Locate the cell with the specified text and output its (X, Y) center coordinate. 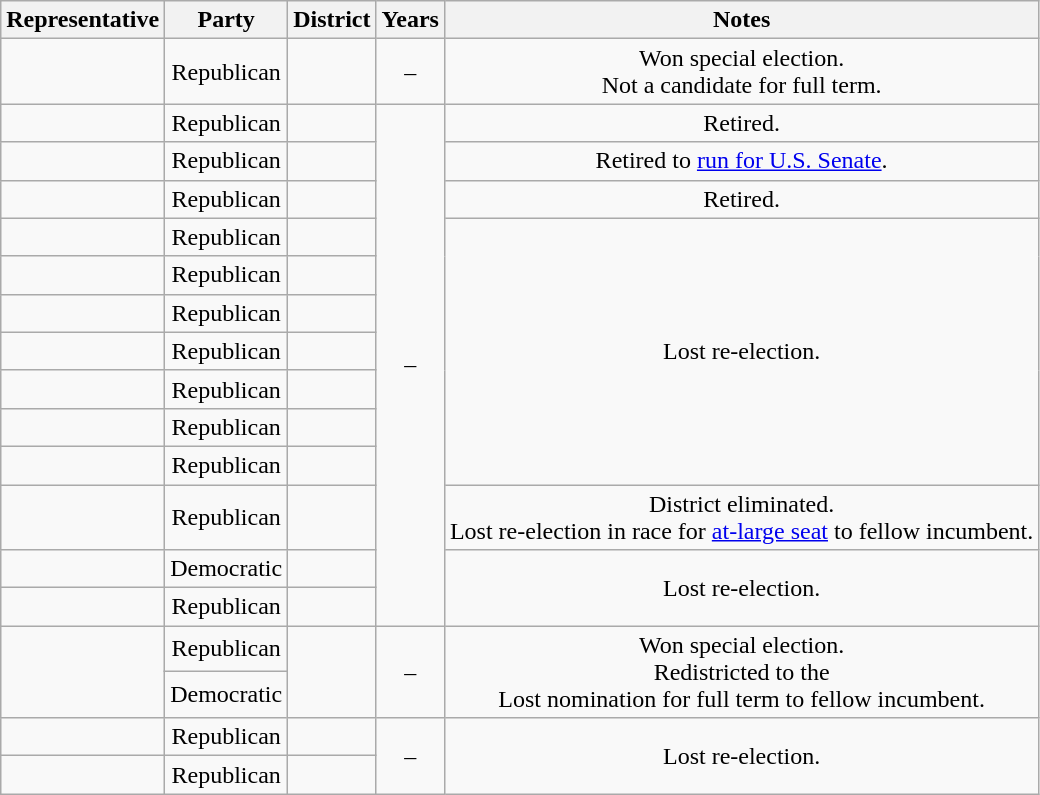
District eliminated.Lost re-election in race for at-large seat to fellow incumbent. (741, 516)
Won special election.Redistricted to the Lost nomination for full term to fellow incumbent. (741, 672)
Retired to run for U.S. Senate. (741, 161)
Won special election.Not a candidate for full term. (741, 72)
Party (226, 20)
Representative (83, 20)
Years (410, 20)
Notes (741, 20)
District (332, 20)
